Provide the [X, Y] coordinate of the cell's center where the given text is located.  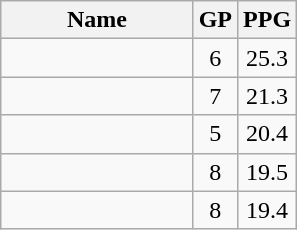
5 [215, 134]
Name [97, 20]
20.4 [266, 134]
7 [215, 96]
6 [215, 58]
19.4 [266, 210]
19.5 [266, 172]
GP [215, 20]
PPG [266, 20]
21.3 [266, 96]
25.3 [266, 58]
